Scan for the cell matching the given text and deliver its [X, Y] coordinate at center. 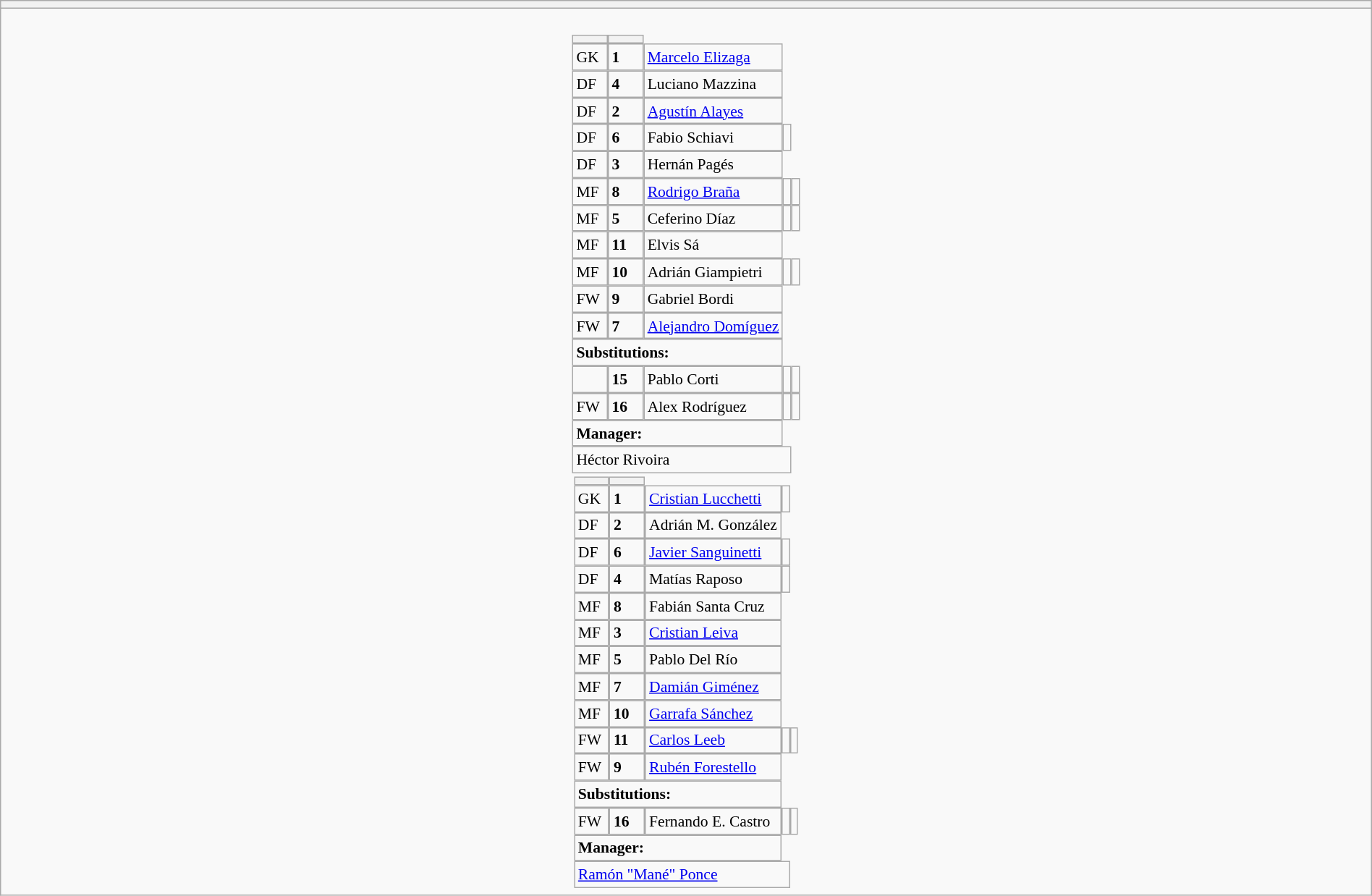
Damián Giménez [713, 686]
Fabio Schiavi [713, 138]
Garrafa Sánchez [713, 714]
Fabián Santa Cruz [713, 607]
Fernando E. Castro [713, 821]
Alejandro Domíguez [713, 326]
Ramón "Mané" Ponce [682, 874]
Rubén Forestello [713, 767]
Cristian Lucchetti [713, 498]
15 [625, 379]
Pablo Del Río [713, 660]
Rodrigo Braña [713, 191]
Adrián Giampietri [713, 272]
Agustín Alayes [713, 111]
Hernán Pagés [713, 165]
Elvis Sá [713, 245]
Gabriel Bordi [713, 298]
Matías Raposo [713, 579]
Marcelo Elizaga [713, 56]
Javier Sanguinetti [713, 551]
Carlos Leeb [713, 740]
Ceferino Díaz [713, 219]
Cristian Leiva [713, 633]
Adrián M. González [713, 525]
Luciano Mazzina [713, 84]
Héctor Rivoira [682, 460]
Alex Rodríguez [713, 407]
Pablo Corti [713, 379]
